Pinpoint the cell where the given text exists, returning its (x, y) midpoint coordinate. 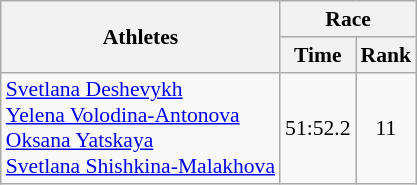
11 (386, 128)
Rank (386, 55)
Athletes (140, 36)
Svetlana DeshevykhYelena Volodina-AntonovaOksana YatskayaSvetlana Shishkina-Malakhova (140, 128)
Race (348, 19)
Time (318, 55)
51:52.2 (318, 128)
